Scan for the cell matching the given text and deliver its (x, y) coordinate at center. 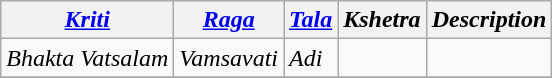
Kshetra (382, 20)
Vamsavati (229, 58)
Raga (229, 20)
Bhakta Vatsalam (88, 58)
Kriti (88, 20)
Adi (311, 58)
Tala (311, 20)
Description (489, 20)
